Provide the [X, Y] coordinate of the cell's center where the given text is located.  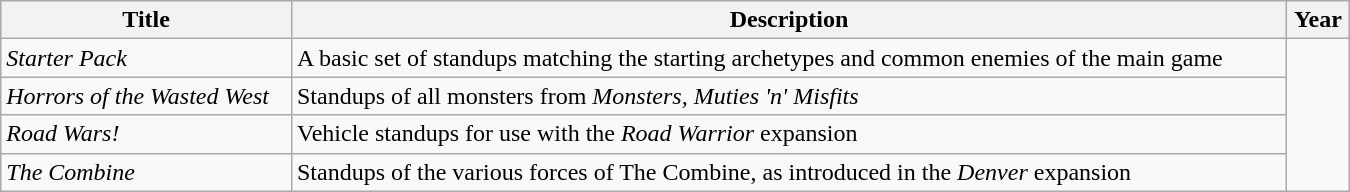
Horrors of the Wasted West [146, 96]
Title [146, 20]
The Combine [146, 172]
Road Wars! [146, 134]
Vehicle standups for use with the Road Warrior expansion [788, 134]
Description [788, 20]
Starter Pack [146, 58]
Standups of the various forces of The Combine, as introduced in the Denver expansion [788, 172]
Standups of all monsters from Monsters, Muties 'n' Misfits [788, 96]
Year [1318, 20]
A basic set of standups matching the starting archetypes and common enemies of the main game [788, 58]
